Find where the given text appears and provide that cell's center as (x, y) coordinate. 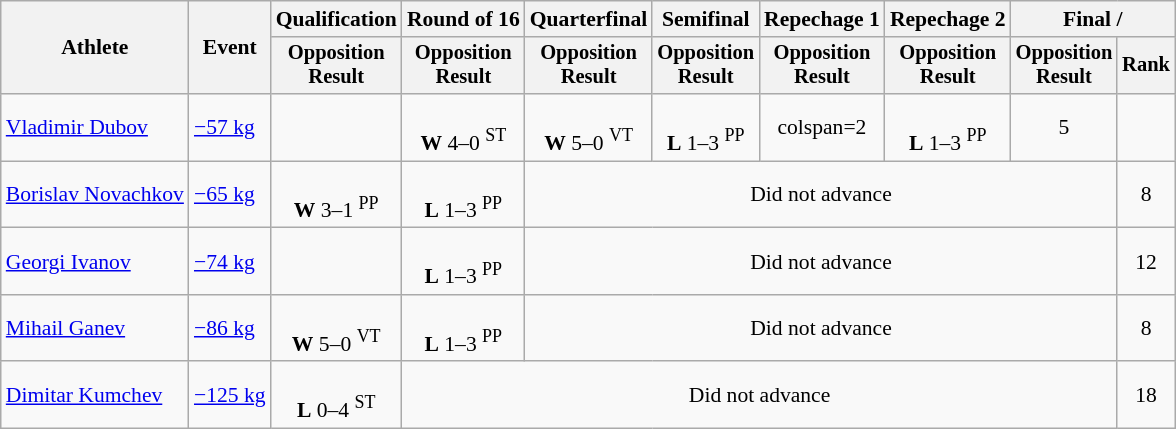
−125 kg (230, 396)
colspan=2 (822, 128)
Athlete (95, 48)
12 (1146, 262)
5 (1064, 128)
W 4–0 ST (464, 128)
L 0–4 ST (336, 396)
Quarterfinal (589, 19)
18 (1146, 396)
Dimitar Kumchev (95, 396)
Event (230, 48)
−65 kg (230, 194)
Repechage 1 (822, 19)
Vladimir Dubov (95, 128)
Georgi Ivanov (95, 262)
Qualification (336, 19)
W 3–1 PP (336, 194)
−74 kg (230, 262)
Borislav Novachkov (95, 194)
Repechage 2 (948, 19)
Mihail Ganev (95, 328)
−86 kg (230, 328)
Rank (1146, 66)
Semifinal (706, 19)
Round of 16 (464, 19)
−57 kg (230, 128)
Final / (1093, 19)
